Detect which cell encompasses the target text, then output its [X, Y] center coordinate. 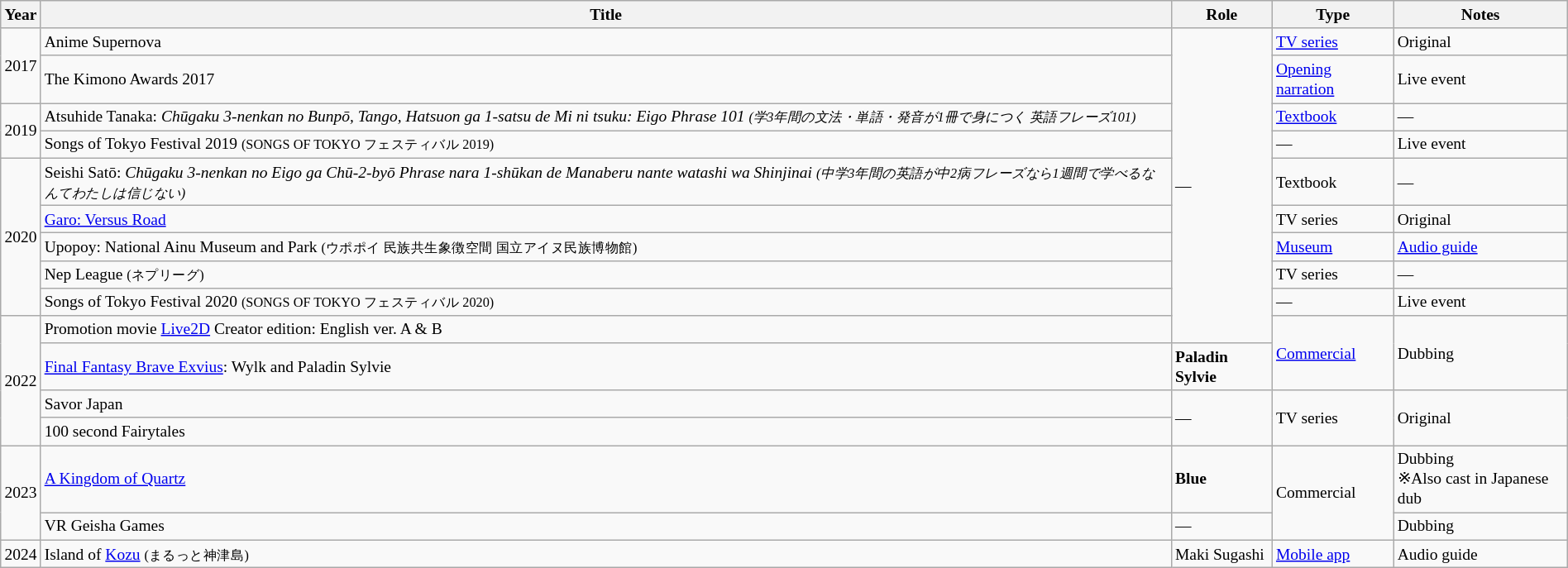
VR Geisha Games [605, 526]
Type [1333, 15]
Title [605, 15]
100 second Fairytales [605, 432]
Opening narration [1333, 79]
Final Fantasy Brave Exvius: Wylk and Paladin Sylvie [605, 367]
Island of Kozu (まるっと神津島) [605, 554]
Songs of Tokyo Festival 2020 (SONGS OF TOKYO フェスティバル 2020) [605, 301]
Nep League (ネプリーグ) [605, 274]
Anime Supernova [605, 41]
Songs of Tokyo Festival 2019 (SONGS OF TOKYO フェスティバル 2019) [605, 144]
Mobile app [1333, 554]
Role [1221, 15]
Seishi Satō: Chūgaku 3-nenkan no Eigo ga Chū-2-byō Phrase nara 1-shūkan de Manaberu nante watashi wa Shinjinai (中学3年間の英語が中2病フレーズなら1週間で学べるなんてわたしは信じない) [605, 182]
The Kimono Awards 2017 [605, 79]
Upopoy: National Ainu Museum and Park (ウポポイ 民族共生象徴空間 国立アイヌ民族博物館) [605, 246]
Savor Japan [605, 403]
Year [21, 15]
Maki Sugashi [1221, 554]
2023 [21, 493]
Dubbing※Also cast in Japanese dub [1480, 480]
Paladin Sylvie [1221, 367]
2020 [21, 236]
2017 [21, 66]
A Kingdom of Quartz [605, 480]
Notes [1480, 15]
Museum [1333, 246]
2024 [21, 554]
Atsuhide Tanaka: Chūgaku 3-nenkan no Bunpō, Tango, Hatsuon ga 1-satsu de Mi ni tsuku: Eigo Phrase 101 (学3年間の文法・単語・発音が1冊で身につく 英語フレーズ101) [605, 117]
2019 [21, 131]
Garo: Versus Road [605, 218]
2022 [21, 380]
Promotion movie Live2D Creator edition: English ver. A & B [605, 329]
Blue [1221, 480]
